Pinpoint the cell where the given text exists, returning its (X, Y) midpoint coordinate. 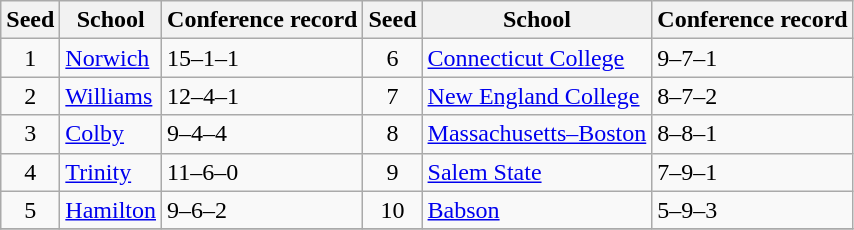
Massachusetts–Boston (537, 134)
Salem State (537, 172)
10 (392, 210)
5 (30, 210)
9–7–1 (752, 58)
8–8–1 (752, 134)
9 (392, 172)
6 (392, 58)
12–4–1 (262, 96)
New England College (537, 96)
Babson (537, 210)
Colby (111, 134)
Williams (111, 96)
Trinity (111, 172)
5–9–3 (752, 210)
9–4–4 (262, 134)
Norwich (111, 58)
7–9–1 (752, 172)
Hamilton (111, 210)
4 (30, 172)
11–6–0 (262, 172)
2 (30, 96)
9–6–2 (262, 210)
8–7–2 (752, 96)
7 (392, 96)
15–1–1 (262, 58)
Connecticut College (537, 58)
8 (392, 134)
1 (30, 58)
3 (30, 134)
